Provide the [x, y] coordinate of the cell's center where the given text is located.  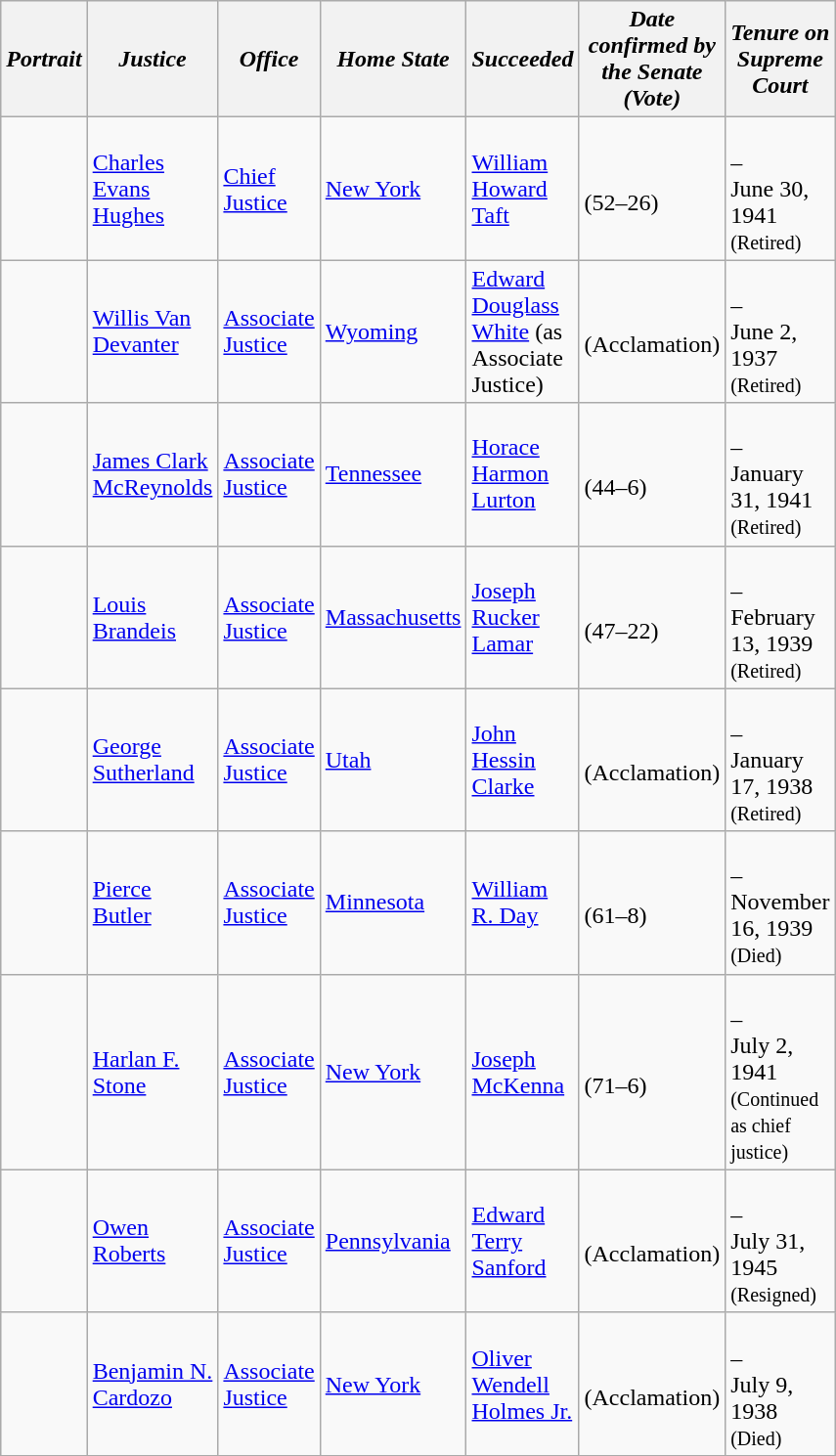
Horace Harmon Lurton [522, 474]
–July 2, 1941(Continued as chief justice) [780, 1072]
Joseph McKenna [522, 1072]
John Hessin Clarke [522, 760]
Office [269, 59]
Harlan F. Stone [153, 1072]
Edward Douglass White (as Associate Justice) [522, 331]
–July 31, 1945(Resigned) [780, 1241]
Home State [393, 59]
Chief Justice [269, 189]
–June 30, 1941(Retired) [780, 189]
William Howard Taft [522, 189]
Massachusetts [393, 617]
–February 13, 1939(Retired) [780, 617]
Benjamin N. Cardozo [153, 1384]
Owen Roberts [153, 1241]
George Sutherland [153, 760]
(71–6) [652, 1072]
Portrait [44, 59]
William R. Day [522, 903]
Wyoming [393, 331]
(52–26) [652, 189]
–November 16, 1939(Died) [780, 903]
Tenure on Supreme Court [780, 59]
Date confirmed by the Senate(Vote) [652, 59]
Utah [393, 760]
Pennsylvania [393, 1241]
Succeeded [522, 59]
Louis Brandeis [153, 617]
Justice [153, 59]
Edward Terry Sanford [522, 1241]
–January 31, 1941(Retired) [780, 474]
Willis Van Devanter [153, 331]
Charles Evans Hughes [153, 189]
(47–22) [652, 617]
(61–8) [652, 903]
(44–6) [652, 474]
Joseph Rucker Lamar [522, 617]
James Clark McReynolds [153, 474]
Tennessee [393, 474]
–January 17, 1938(Retired) [780, 760]
Oliver Wendell Holmes Jr. [522, 1384]
Pierce Butler [153, 903]
–July 9, 1938(Died) [780, 1384]
–June 2, 1937(Retired) [780, 331]
Minnesota [393, 903]
